Search for the cell housing the specified text and yield its (X, Y) center coordinate. 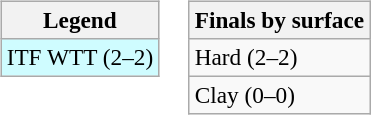
ITF WTT (2–2) (80, 57)
Legend (80, 20)
Clay (0–0) (279, 95)
Finals by surface (279, 20)
Hard (2–2) (279, 57)
